Determine the [X, Y] coordinate at the center of the cell enclosing the given text.  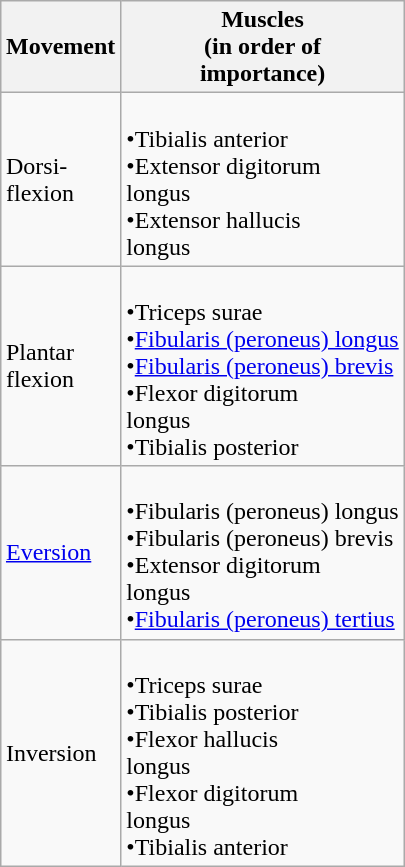
Muscles(in order ofimportance) [262, 47]
•Tibialis anterior•Extensor digitorumlongus•Extensor hallucislongus [262, 180]
Inversion [60, 752]
Movement [60, 47]
Dorsi-flexion [60, 180]
•Triceps surae•Tibialis posterior•Flexor hallucislongus•Flexor digitorumlongus•Tibialis anterior [262, 752]
Plantarflexion [60, 366]
•Triceps surae•Fibularis (peroneus) longus•Fibularis (peroneus) brevis•Flexor digitorumlongus•Tibialis posterior [262, 366]
Eversion [60, 552]
•Fibularis (peroneus) longus•Fibularis (peroneus) brevis•Extensor digitorumlongus•Fibularis (peroneus) tertius [262, 552]
